Capture the cell that displays the provided text and extract its (x, y) central coordinate. 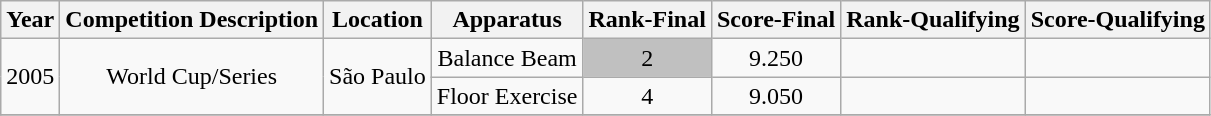
World Cup/Series (192, 77)
Score-Final (776, 20)
Balance Beam (507, 58)
Location (378, 20)
9.050 (776, 96)
Floor Exercise (507, 96)
Year (30, 20)
4 (647, 96)
9.250 (776, 58)
Score-Qualifying (1118, 20)
Rank-Final (647, 20)
São Paulo (378, 77)
2 (647, 58)
2005 (30, 77)
Rank-Qualifying (933, 20)
Apparatus (507, 20)
Competition Description (192, 20)
